Scan for the cell matching the given text and deliver its (x, y) coordinate at center. 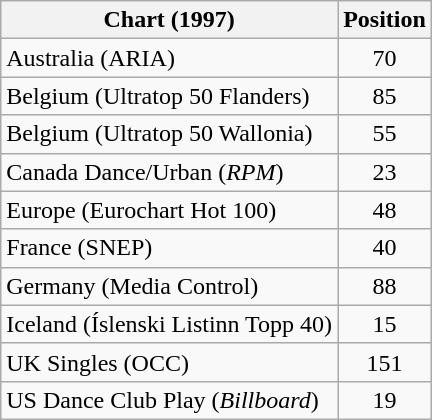
55 (385, 134)
Canada Dance/Urban (RPM) (170, 172)
Belgium (Ultratop 50 Flanders) (170, 96)
23 (385, 172)
US Dance Club Play (Billboard) (170, 400)
Australia (ARIA) (170, 58)
88 (385, 286)
19 (385, 400)
UK Singles (OCC) (170, 362)
Europe (Eurochart Hot 100) (170, 210)
Position (385, 20)
151 (385, 362)
Iceland (Íslenski Listinn Topp 40) (170, 324)
48 (385, 210)
70 (385, 58)
15 (385, 324)
Germany (Media Control) (170, 286)
40 (385, 248)
85 (385, 96)
France (SNEP) (170, 248)
Belgium (Ultratop 50 Wallonia) (170, 134)
Chart (1997) (170, 20)
